Pinpoint the cell where the given text exists, returning its (x, y) midpoint coordinate. 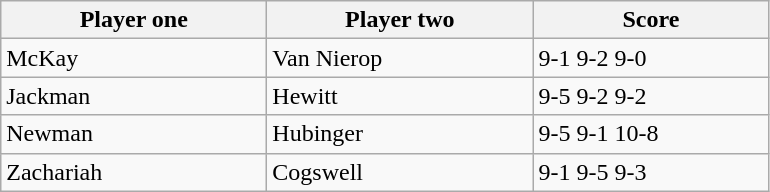
Zachariah (134, 172)
9-5 9-1 10-8 (651, 134)
Van Nierop (400, 58)
Player two (400, 20)
Hewitt (400, 96)
Jackman (134, 96)
9-1 9-2 9-0 (651, 58)
Player one (134, 20)
9-1 9-5 9-3 (651, 172)
Hubinger (400, 134)
9-5 9-2 9-2 (651, 96)
McKay (134, 58)
Score (651, 20)
Cogswell (400, 172)
Newman (134, 134)
